Output the [x, y] coordinate of the center of the cell containing the given text.  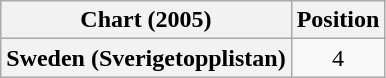
Position [338, 20]
Chart (2005) [146, 20]
4 [338, 58]
Sweden (Sverigetopplistan) [146, 58]
